Identify which cell holds the provided text, then report its [X, Y] central coordinate. 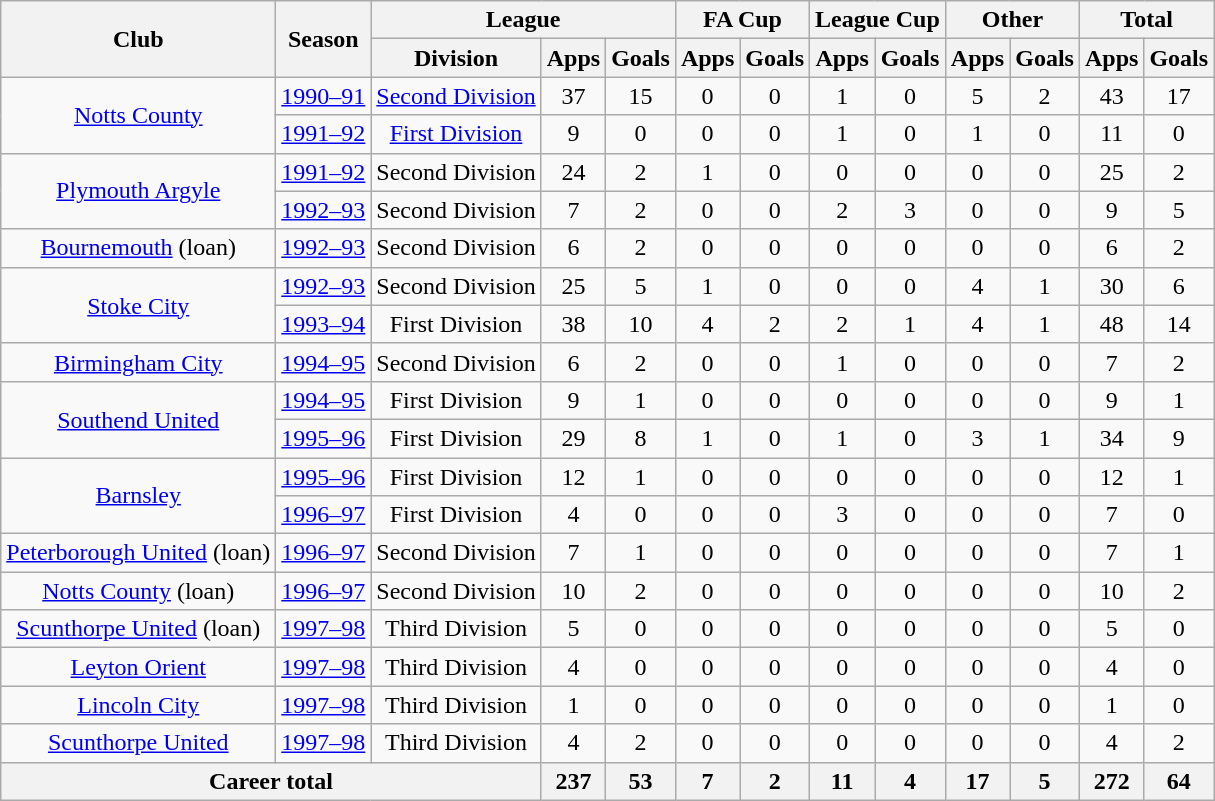
Scunthorpe United (loan) [138, 629]
Notts County [138, 115]
Season [324, 39]
Stoke City [138, 305]
League [524, 20]
Scunthorpe United [138, 743]
29 [573, 438]
League Cup [878, 20]
237 [573, 781]
30 [1111, 286]
Lincoln City [138, 705]
1990–91 [324, 96]
Club [138, 39]
Total [1146, 20]
34 [1111, 438]
Peterborough United (loan) [138, 553]
14 [1179, 324]
Bournemouth (loan) [138, 248]
Notts County (loan) [138, 591]
15 [641, 96]
37 [573, 96]
Plymouth Argyle [138, 191]
64 [1179, 781]
Division [456, 58]
24 [573, 172]
Birmingham City [138, 362]
FA Cup [742, 20]
8 [641, 438]
43 [1111, 96]
Career total [271, 781]
48 [1111, 324]
Southend United [138, 419]
53 [641, 781]
1993–94 [324, 324]
Other [1012, 20]
Leyton Orient [138, 667]
Barnsley [138, 496]
38 [573, 324]
272 [1111, 781]
